Pinpoint the cell where the given text exists, returning its (X, Y) midpoint coordinate. 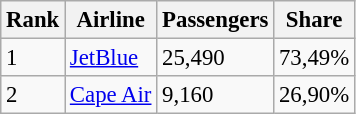
26,90% (314, 95)
1 (33, 58)
Airline (111, 20)
Rank (33, 20)
25,490 (216, 58)
73,49% (314, 58)
Cape Air (111, 95)
Share (314, 20)
JetBlue (111, 58)
9,160 (216, 95)
Passengers (216, 20)
2 (33, 95)
